Determine the [x, y] coordinate at the center of the cell enclosing the given text.  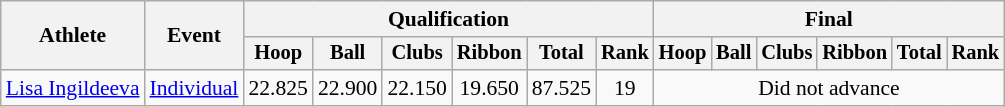
Event [194, 36]
Individual [194, 88]
Lisa Ingildeeva [73, 88]
22.150 [416, 88]
Final [829, 19]
19 [625, 88]
22.900 [348, 88]
22.825 [278, 88]
Qualification [448, 19]
Athlete [73, 36]
Did not advance [829, 88]
19.650 [490, 88]
87.525 [562, 88]
